Search for the cell housing the specified text and yield its (x, y) center coordinate. 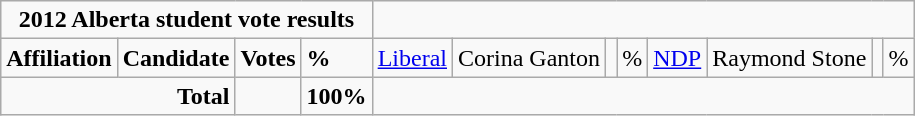
Raymond Stone (790, 58)
2012 Alberta student vote results (186, 20)
Votes (268, 58)
Total (118, 96)
Affiliation (59, 58)
Corina Ganton (530, 58)
Candidate (176, 58)
NDP (678, 58)
Liberal (412, 58)
100% (336, 96)
